Return (x, y) of the center of cell containing provided text 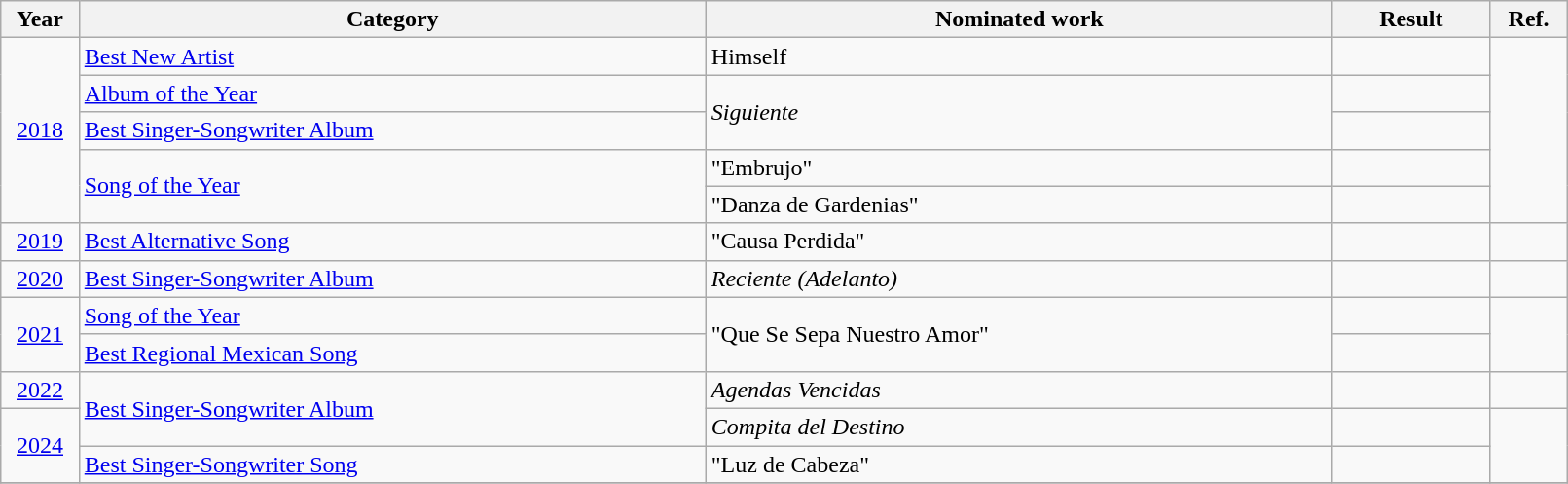
Category (392, 19)
"Causa Perdida" (1019, 242)
Himself (1019, 56)
2018 (40, 130)
2020 (40, 279)
Album of the Year (392, 93)
Nominated work (1019, 19)
Year (40, 19)
"Danza de Gardenias" (1019, 205)
"Luz de Cabeza" (1019, 465)
"Que Se Sepa Nuestro Amor" (1019, 334)
Result (1411, 19)
2024 (40, 445)
Agendas Vencidas (1019, 390)
Ref. (1528, 19)
2019 (40, 242)
Best New Artist (392, 56)
Compita del Destino (1019, 427)
2022 (40, 390)
2021 (40, 334)
Reciente (Adelanto) (1019, 279)
"Embrujo" (1019, 168)
Best Regional Mexican Song (392, 353)
Best Alternative Song (392, 242)
Best Singer-Songwriter Song (392, 465)
Siguiente (1019, 112)
